Locate the cell with the specified text and output its [x, y] center coordinate. 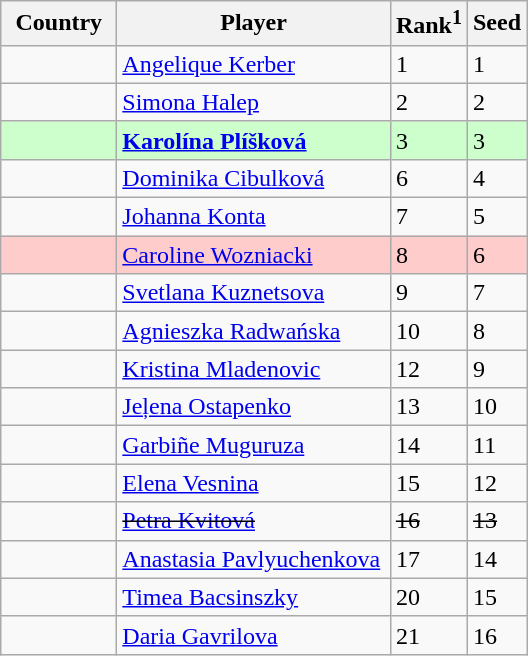
Agnieszka Radwańska [254, 331]
17 [428, 559]
Karolína Plíšková [254, 140]
Daria Gavrilova [254, 635]
Petra Kvitová [254, 521]
Anastasia Pavlyuchenkova [254, 559]
Elena Vesnina [254, 483]
11 [496, 445]
Country [59, 24]
Rank1 [428, 24]
Player [254, 24]
Caroline Wozniacki [254, 255]
Svetlana Kuznetsova [254, 293]
Dominika Cibulková [254, 178]
Angelique Kerber [254, 64]
Garbiñe Muguruza [254, 445]
Jeļena Ostapenko [254, 407]
21 [428, 635]
4 [496, 178]
Simona Halep [254, 102]
Seed [496, 24]
Kristina Mladenovic [254, 369]
5 [496, 217]
Johanna Konta [254, 217]
Timea Bacsinszky [254, 597]
20 [428, 597]
